Return the [X, Y] coordinate for the center point of the cell that contains the specified text.  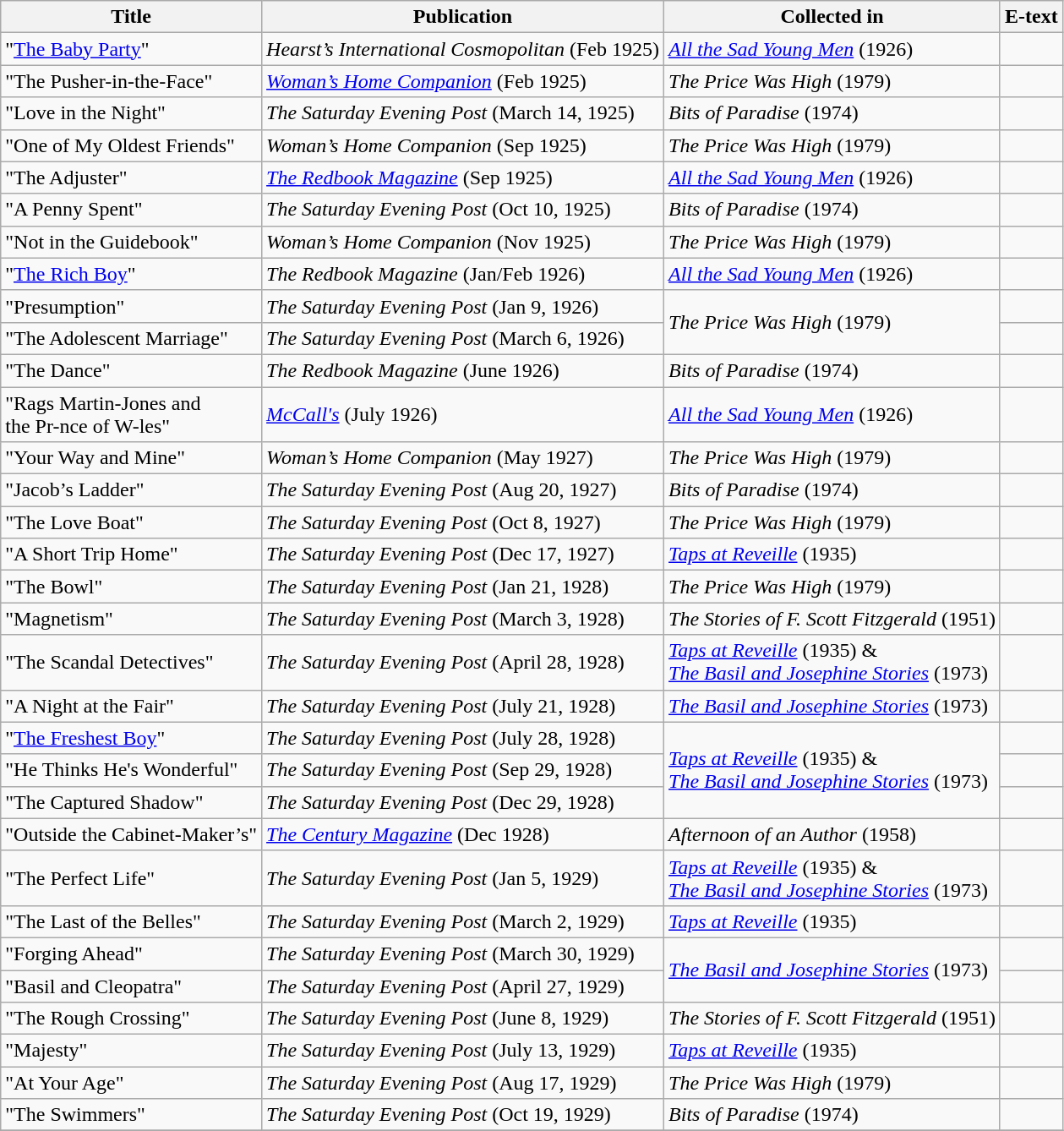
The Saturday Evening Post (April 27, 1929) [463, 986]
The Redbook Magazine (June 1926) [463, 370]
"The Freshest Boy" [132, 738]
The Saturday Evening Post (Oct 10, 1925) [463, 210]
"Forging Ahead" [132, 953]
McCall's (July 1926) [463, 414]
The Saturday Evening Post (Oct 8, 1927) [463, 522]
"One of My Oldest Friends" [132, 145]
The Saturday Evening Post (Dec 17, 1927) [463, 555]
"The Dance" [132, 370]
The Saturday Evening Post (July 13, 1929) [463, 1051]
The Saturday Evening Post (July 28, 1928) [463, 738]
Collected in [832, 17]
"Love in the Night" [132, 113]
Woman’s Home Companion (Nov 1925) [463, 242]
"The Swimmers" [132, 1115]
"The Captured Shadow" [132, 802]
The Saturday Evening Post (June 8, 1929) [463, 1019]
"The Scandal Detectives" [132, 663]
"Basil and Cleopatra" [132, 986]
The Saturday Evening Post (April 28, 1928) [463, 663]
The Saturday Evening Post (Jan 9, 1926) [463, 306]
The Redbook Magazine (Sep 1925) [463, 178]
The Saturday Evening Post (Dec 29, 1928) [463, 802]
The Saturday Evening Post (Aug 17, 1929) [463, 1083]
"Majesty" [132, 1051]
Woman’s Home Companion (Sep 1925) [463, 145]
E-text [1031, 17]
The Saturday Evening Post (March 30, 1929) [463, 953]
"Magnetism" [132, 619]
Afternoon of an Author (1958) [832, 834]
"Presumption" [132, 306]
The Saturday Evening Post (March 6, 1926) [463, 338]
"Not in the Guidebook" [132, 242]
"Jacob’s Ladder" [132, 490]
Publication [463, 17]
The Saturday Evening Post (Jan 21, 1928) [463, 587]
"Your Way and Mine" [132, 458]
"The Adjuster" [132, 178]
"A Night at the Fair" [132, 706]
"The Baby Party" [132, 49]
"The Bowl" [132, 587]
The Saturday Evening Post (Jan 5, 1929) [463, 877]
The Saturday Evening Post (March 3, 1928) [463, 619]
"He Thinks He's Wonderful" [132, 770]
"A Short Trip Home" [132, 555]
"The Pusher-in-the-Face" [132, 81]
Woman’s Home Companion (Feb 1925) [463, 81]
The Saturday Evening Post (Oct 19, 1929) [463, 1115]
The Saturday Evening Post (March 14, 1925) [463, 113]
"The Perfect Life" [132, 877]
The Saturday Evening Post (Sep 29, 1928) [463, 770]
"The Love Boat" [132, 522]
The Saturday Evening Post (July 21, 1928) [463, 706]
"The Last of the Belles" [132, 921]
"Outside the Cabinet-Maker’s" [132, 834]
"At Your Age" [132, 1083]
Title [132, 17]
The Saturday Evening Post (Aug 20, 1927) [463, 490]
The Saturday Evening Post (March 2, 1929) [463, 921]
Woman’s Home Companion (May 1927) [463, 458]
"A Penny Spent" [132, 210]
Hearst’s International Cosmopolitan (Feb 1925) [463, 49]
The Century Magazine (Dec 1928) [463, 834]
The Redbook Magazine (Jan/Feb 1926) [463, 274]
"The Adolescent Marriage" [132, 338]
"The Rough Crossing" [132, 1019]
"Rags Martin-Jones andthe Pr-nce of W-les" [132, 414]
"The Rich Boy" [132, 274]
